Locate the cell with the specified text and output its (x, y) center coordinate. 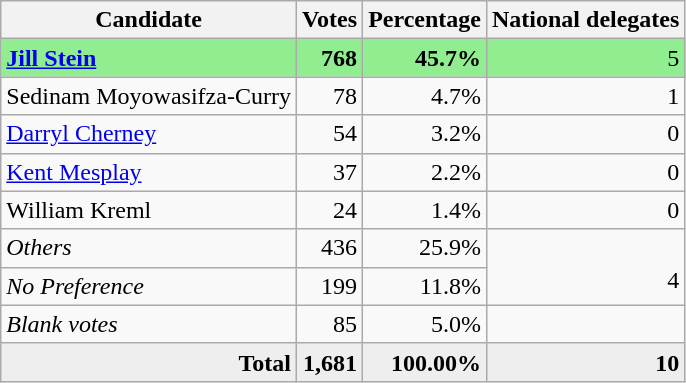
National delegates (585, 20)
436 (329, 248)
78 (329, 96)
100.00% (425, 362)
199 (329, 286)
4.7% (425, 96)
54 (329, 134)
Candidate (149, 20)
William Kreml (149, 210)
5 (585, 58)
Darryl Cherney (149, 134)
1,681 (329, 362)
11.8% (425, 286)
Kent Mesplay (149, 172)
2.2% (425, 172)
5.0% (425, 324)
10 (585, 362)
Jill Stein (149, 58)
Others (149, 248)
24 (329, 210)
3.2% (425, 134)
Percentage (425, 20)
Sedinam Moyowasifza-Curry (149, 96)
768 (329, 58)
1.4% (425, 210)
45.7% (425, 58)
Total (149, 362)
Votes (329, 20)
85 (329, 324)
25.9% (425, 248)
4 (585, 267)
1 (585, 96)
37 (329, 172)
Blank votes (149, 324)
No Preference (149, 286)
